From the cell containing the given text, extract its center point as [X, Y] coordinate. 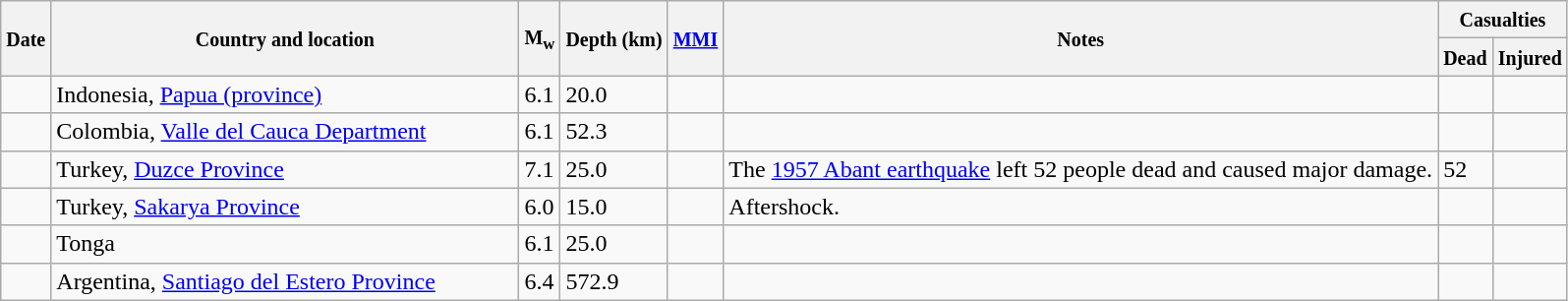
Indonesia, Papua (province) [285, 94]
Mw [540, 38]
The 1957 Abant earthquake left 52 people dead and caused major damage. [1081, 169]
Injured [1530, 57]
Casualties [1503, 20]
572.9 [613, 281]
Colombia, Valle del Cauca Department [285, 132]
6.0 [540, 207]
52 [1466, 169]
Depth (km) [613, 38]
Turkey, Sakarya Province [285, 207]
Country and location [285, 38]
52.3 [613, 132]
Tonga [285, 244]
Aftershock. [1081, 207]
Notes [1081, 38]
6.4 [540, 281]
MMI [696, 38]
20.0 [613, 94]
Date [26, 38]
Argentina, Santiago del Estero Province [285, 281]
Turkey, Duzce Province [285, 169]
7.1 [540, 169]
Dead [1466, 57]
15.0 [613, 207]
